Output the (X, Y) coordinate of the center of the cell containing the given text.  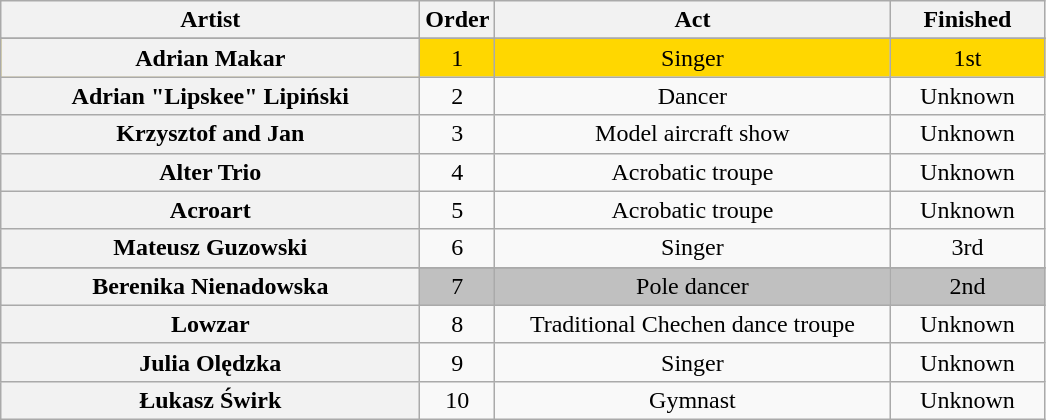
3rd (968, 248)
Pole dancer (692, 286)
Traditional Chechen dance troupe (692, 324)
Krzysztof and Jan (210, 134)
8 (458, 324)
Adrian Makar (210, 58)
Artist (210, 20)
3 (458, 134)
10 (458, 400)
Order (458, 20)
9 (458, 362)
Alter Trio (210, 172)
Lowzar (210, 324)
2nd (968, 286)
2 (458, 96)
Gymnast (692, 400)
Acroart (210, 210)
Berenika Nienadowska (210, 286)
1 (458, 58)
6 (458, 248)
Adrian "Lipskee" Lipiński (210, 96)
Finished (968, 20)
Act (692, 20)
5 (458, 210)
Julia Olędzka (210, 362)
Łukasz Świrk (210, 400)
1st (968, 58)
Model aircraft show (692, 134)
4 (458, 172)
7 (458, 286)
Dancer (692, 96)
Mateusz Guzowski (210, 248)
